Return the [x, y] coordinate for the center point of the cell that contains the specified text.  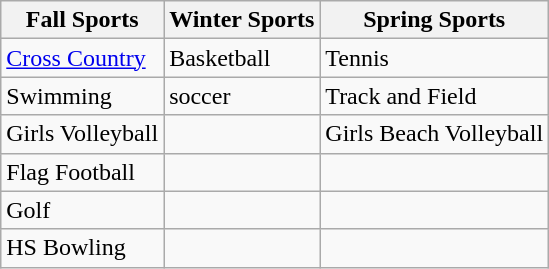
Tennis [434, 58]
Golf [82, 210]
Swimming [82, 96]
Girls Beach Volleyball [434, 134]
Girls Volleyball [82, 134]
Track and Field [434, 96]
soccer [242, 96]
HS Bowling [82, 248]
Cross Country [82, 58]
Fall Sports [82, 20]
Flag Football [82, 172]
Spring Sports [434, 20]
Basketball [242, 58]
Winter Sports [242, 20]
